From the cell containing the given text, extract its center point as [X, Y] coordinate. 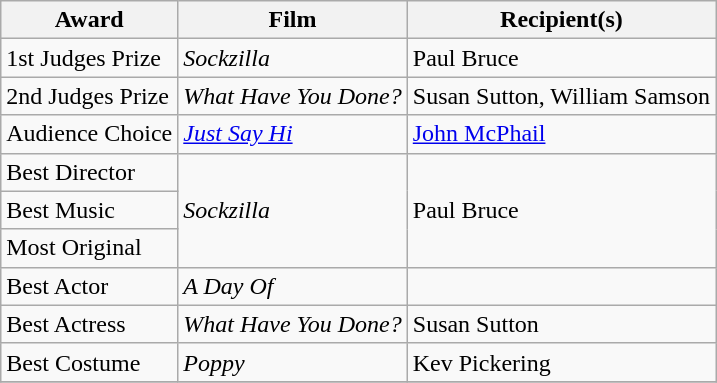
Poppy [293, 362]
1st Judges Prize [90, 58]
Best Costume [90, 362]
Most Original [90, 248]
Audience Choice [90, 134]
2nd Judges Prize [90, 96]
Susan Sutton, William Samson [561, 96]
A Day Of [293, 286]
Susan Sutton [561, 324]
Best Actor [90, 286]
Best Music [90, 210]
Best Actress [90, 324]
Award [90, 20]
Best Director [90, 172]
Just Say Hi [293, 134]
Recipient(s) [561, 20]
Film [293, 20]
John McPhail [561, 134]
Kev Pickering [561, 362]
